Scan for the cell matching the given text and deliver its [x, y] coordinate at center. 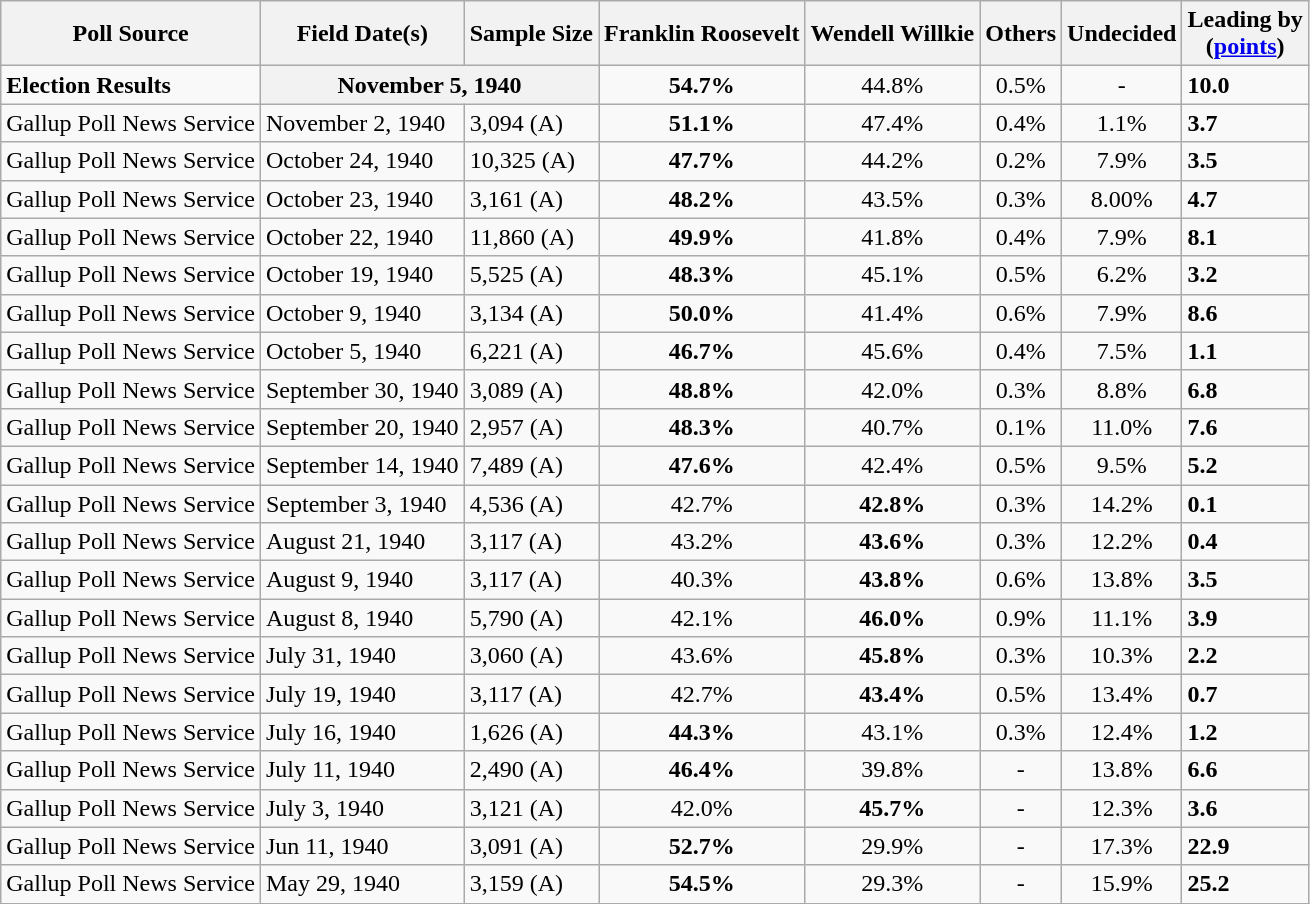
40.7% [892, 427]
54.7% [702, 85]
May 29, 1940 [362, 884]
54.5% [702, 884]
4.7 [1245, 199]
October 9, 1940 [362, 313]
5,790 (A) [531, 618]
5,525 (A) [531, 275]
45.6% [892, 351]
49.9% [702, 237]
1.1% [1122, 123]
July 31, 1940 [362, 656]
43.5% [892, 199]
10.0 [1245, 85]
July 3, 1940 [362, 808]
3,060 (A) [531, 656]
29.9% [892, 846]
October 23, 1940 [362, 199]
September 3, 1940 [362, 503]
July 11, 1940 [362, 770]
November 5, 1940 [429, 85]
8.1 [1245, 237]
3.9 [1245, 618]
October 5, 1940 [362, 351]
7.5% [1122, 351]
3.7 [1245, 123]
July 19, 1940 [362, 694]
42.4% [892, 465]
3.6 [1245, 808]
45.1% [892, 275]
48.2% [702, 199]
Undecided [1122, 34]
51.1% [702, 123]
6.8 [1245, 389]
42.8% [892, 503]
September 14, 1940 [362, 465]
October 24, 1940 [362, 161]
Jun 11, 1940 [362, 846]
2,957 (A) [531, 427]
5.2 [1245, 465]
6.2% [1122, 275]
Election Results [131, 85]
0.1% [1021, 427]
1.1 [1245, 351]
3,089 (A) [531, 389]
15.9% [1122, 884]
Sample Size [531, 34]
November 2, 1940 [362, 123]
10,325 (A) [531, 161]
3,159 (A) [531, 884]
44.8% [892, 85]
0.4 [1245, 542]
47.4% [892, 123]
4,536 (A) [531, 503]
August 21, 1940 [362, 542]
7.6 [1245, 427]
3,121 (A) [531, 808]
3.2 [1245, 275]
6,221 (A) [531, 351]
October 22, 1940 [362, 237]
September 30, 1940 [362, 389]
13.4% [1122, 694]
50.0% [702, 313]
22.9 [1245, 846]
46.7% [702, 351]
September 20, 1940 [362, 427]
8.6 [1245, 313]
Others [1021, 34]
47.7% [702, 161]
2,490 (A) [531, 770]
25.2 [1245, 884]
Poll Source [131, 34]
12.3% [1122, 808]
3,161 (A) [531, 199]
0.7 [1245, 694]
42.1% [702, 618]
1,626 (A) [531, 732]
0.9% [1021, 618]
14.2% [1122, 503]
47.6% [702, 465]
3,134 (A) [531, 313]
Wendell Willkie [892, 34]
August 8, 1940 [362, 618]
46.0% [892, 618]
1.2 [1245, 732]
11.0% [1122, 427]
45.8% [892, 656]
10.3% [1122, 656]
3,094 (A) [531, 123]
11,860 (A) [531, 237]
43.1% [892, 732]
3,091 (A) [531, 846]
12.2% [1122, 542]
45.7% [892, 808]
0.1 [1245, 503]
Franklin Roosevelt [702, 34]
2.2 [1245, 656]
July 16, 1940 [362, 732]
8.00% [1122, 199]
43.2% [702, 542]
44.3% [702, 732]
41.8% [892, 237]
11.1% [1122, 618]
Field Date(s) [362, 34]
29.3% [892, 884]
40.3% [702, 580]
43.4% [892, 694]
8.8% [1122, 389]
August 9, 1940 [362, 580]
17.3% [1122, 846]
12.4% [1122, 732]
9.5% [1122, 465]
7,489 (A) [531, 465]
41.4% [892, 313]
48.8% [702, 389]
0.2% [1021, 161]
October 19, 1940 [362, 275]
43.8% [892, 580]
52.7% [702, 846]
46.4% [702, 770]
39.8% [892, 770]
6.6 [1245, 770]
Leading by(points) [1245, 34]
44.2% [892, 161]
